Pinpoint the cell where the given text exists, returning its [X, Y] midpoint coordinate. 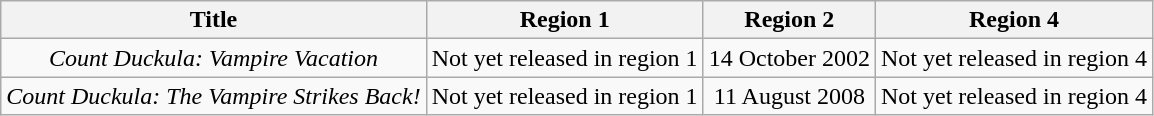
11 August 2008 [789, 96]
Count Duckula: The Vampire Strikes Back! [214, 96]
Count Duckula: Vampire Vacation [214, 58]
Region 2 [789, 20]
Title [214, 20]
Region 1 [564, 20]
Region 4 [1014, 20]
14 October 2002 [789, 58]
